Find where the given text appears and provide that cell's center as (x, y) coordinate. 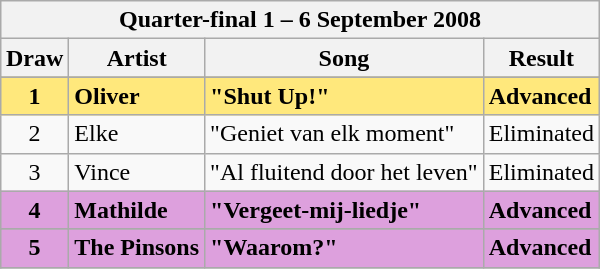
3 (34, 172)
The Pinsons (137, 248)
"Vergeet-mij-liedje" (344, 210)
Quarter-final 1 – 6 September 2008 (300, 20)
"Al fluitend door het leven" (344, 172)
Oliver (137, 96)
Mathilde (137, 210)
Artist (137, 58)
Vince (137, 172)
4 (34, 210)
"Geniet van elk moment" (344, 134)
"Shut Up!" (344, 96)
Song (344, 58)
"Waarom?" (344, 248)
2 (34, 134)
Result (541, 58)
5 (34, 248)
Elke (137, 134)
1 (34, 96)
Draw (34, 58)
